Find where the given text appears and provide that cell's center as (x, y) coordinate. 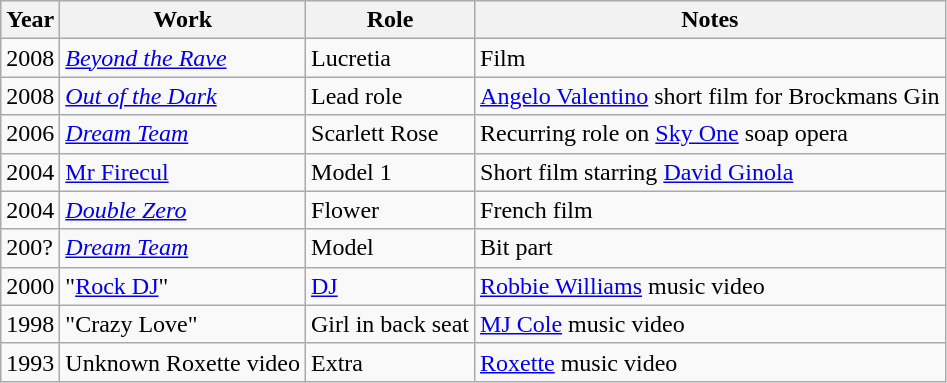
Short film starring David Ginola (710, 172)
French film (710, 210)
Lead role (390, 96)
1998 (30, 324)
Girl in back seat (390, 324)
Angelo Valentino short film for Brockmans Gin (710, 96)
"Rock DJ" (183, 286)
200? (30, 248)
Notes (710, 20)
Year (30, 20)
Mr Firecul (183, 172)
Model 1 (390, 172)
DJ (390, 286)
Film (710, 58)
Model (390, 248)
2006 (30, 134)
Roxette music video (710, 362)
MJ Cole music video (710, 324)
Robbie Williams music video (710, 286)
1993 (30, 362)
Double Zero (183, 210)
2000 (30, 286)
Recurring role on Sky One soap opera (710, 134)
Out of the Dark (183, 96)
Role (390, 20)
Beyond the Rave (183, 58)
"Crazy Love" (183, 324)
Flower (390, 210)
Unknown Roxette video (183, 362)
Lucretia (390, 58)
Scarlett Rose (390, 134)
Work (183, 20)
Bit part (710, 248)
Extra (390, 362)
